Locate the cell with the specified text and output its [X, Y] center coordinate. 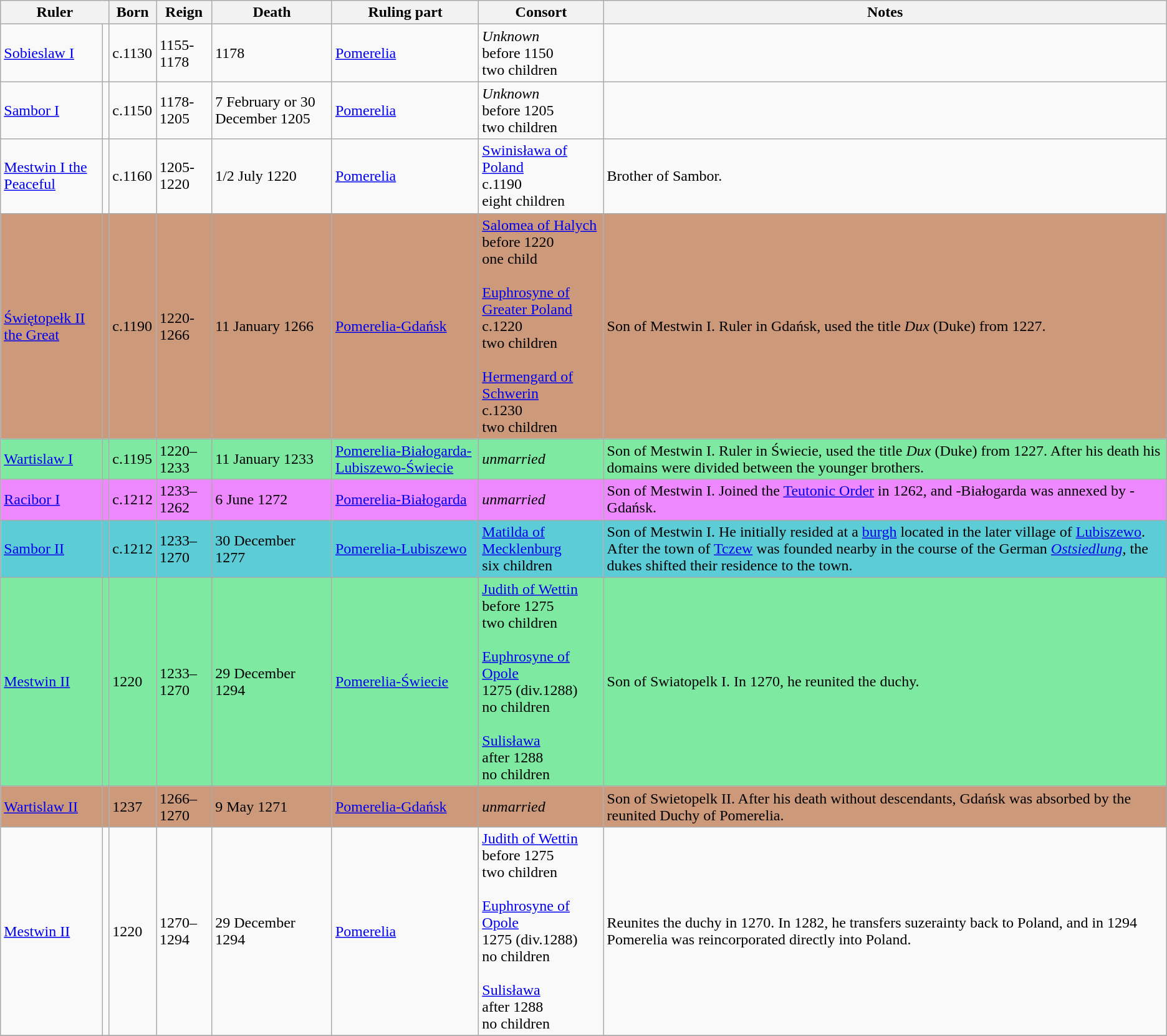
c.1130 [133, 53]
Sobieslaw I [51, 53]
Son of Swietopelk II. After his death without descendants, Gdańsk was absorbed by the reunited Duchy of Pomerelia. [885, 807]
1155-1178 [185, 53]
Świętopełk II the Great [51, 326]
c.1195 [133, 459]
1237 [133, 807]
Born [133, 12]
Pomerelia-Świecie [405, 682]
6 June 1272 [272, 500]
1266–1270 [185, 807]
Ruling part [405, 12]
1205-1220 [185, 176]
1233–1262 [185, 500]
11 January 1233 [272, 459]
Pomerelia-Białogarda-Lubiszewo-Świecie [405, 459]
Wartislaw II [51, 807]
Reign [185, 12]
1/2 July 1220 [272, 176]
Son of Mestwin I. Joined the Teutonic Order in 1262, and -Białogarda was annexed by -Gdańsk. [885, 500]
1220-1266 [185, 326]
1178-1205 [185, 110]
Matilda of Mecklenburgsix children [541, 549]
Racibor I [51, 500]
1220–1233 [185, 459]
11 January 1266 [272, 326]
c.1160 [133, 176]
Sambor I [51, 110]
c.1150 [133, 110]
Son of Mestwin I. Ruler in Świecie, used the title Dux (Duke) from 1227. After his death his domains were divided between the younger brothers. [885, 459]
Notes [885, 12]
Reunites the duchy in 1270. In 1282, he transfers suzerainty back to Poland, and in 1294 Pomerelia was reincorporated directly into Poland. [885, 931]
9 May 1271 [272, 807]
Salomea of Halychbefore 1220one childEuphrosyne of Greater Polandc.1220two childrenHermengard of Schwerinc.1230two children [541, 326]
Swinisława of Polandc.1190eight children [541, 176]
Sambor II [51, 549]
Son of Swiatopelk I. In 1270, he reunited the duchy. [885, 682]
30 December 1277 [272, 549]
Ruler [55, 12]
7 February or 30 December 1205 [272, 110]
1270–1294 [185, 931]
Death [272, 12]
Unknownbefore 1150two children [541, 53]
Brother of Sambor. [885, 176]
Consort [541, 12]
Mestwin I the Peaceful [51, 176]
1178 [272, 53]
Pomerelia-Białogarda [405, 500]
c.1190 [133, 326]
Unknownbefore 1205two children [541, 110]
Wartislaw I [51, 459]
Son of Mestwin I. Ruler in Gdańsk, used the title Dux (Duke) from 1227. [885, 326]
Pomerelia-Lubiszewo [405, 549]
